From the cell containing the given text, extract its center point as (X, Y) coordinate. 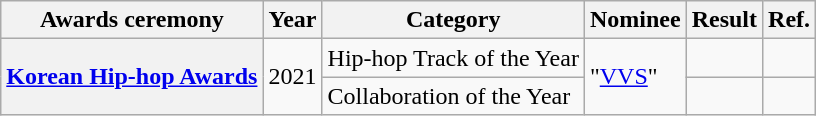
Korean Hip-hop Awards (132, 77)
Year (292, 20)
Hip-hop Track of the Year (453, 58)
"VVS" (635, 77)
2021 (292, 77)
Awards ceremony (132, 20)
Category (453, 20)
Nominee (635, 20)
Result (724, 20)
Ref. (790, 20)
Collaboration of the Year (453, 96)
